Output the [x, y] coordinate of the center of the cell containing the given text.  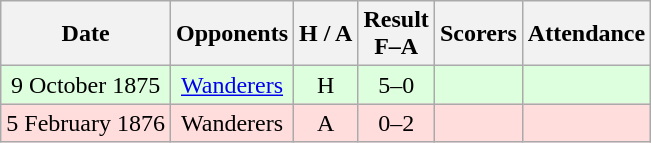
ResultF–A [396, 34]
Scorers [478, 34]
H / A [326, 34]
H [326, 85]
9 October 1875 [86, 85]
Date [86, 34]
5 February 1876 [86, 123]
5–0 [396, 85]
Opponents [232, 34]
0–2 [396, 123]
Attendance [586, 34]
A [326, 123]
